Output the (X, Y) coordinate of the center of the cell containing the given text.  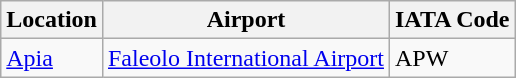
IATA Code (452, 20)
Location (52, 20)
Apia (52, 58)
Airport (246, 20)
APW (452, 58)
Faleolo International Airport (246, 58)
